Find where the given text appears and provide that cell's center as (X, Y) coordinate. 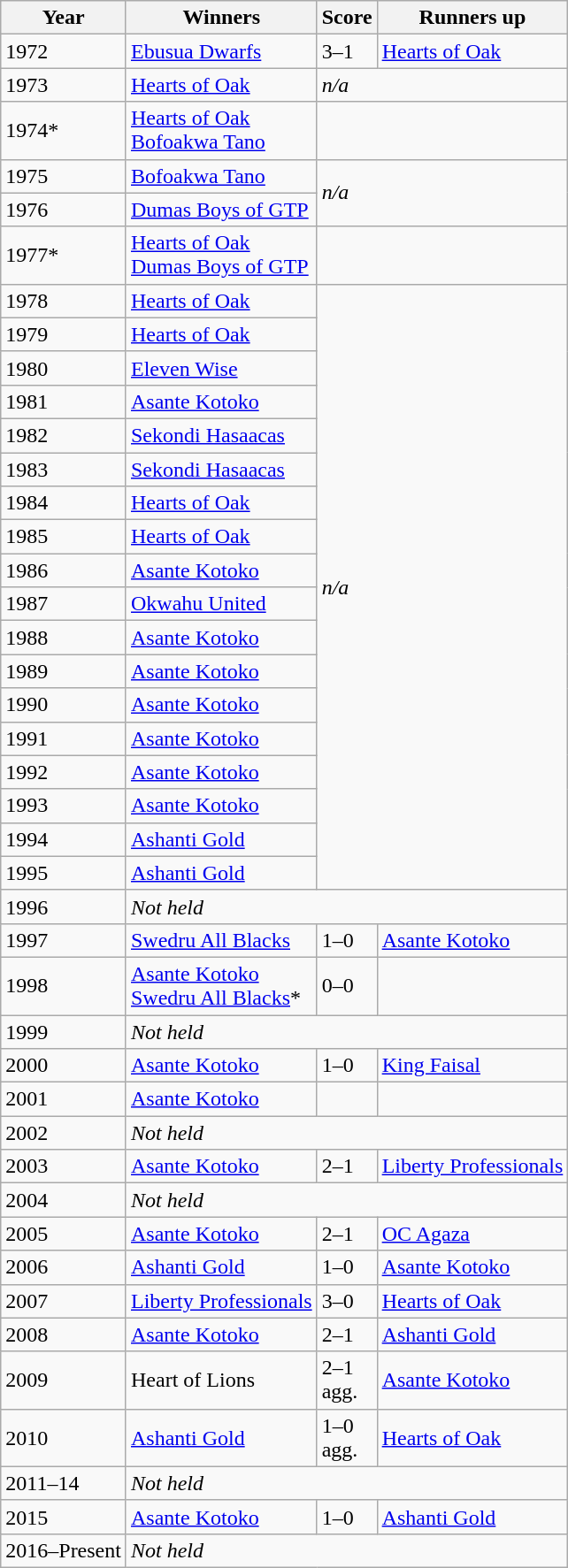
1972 (64, 51)
1983 (64, 470)
1985 (64, 537)
1984 (64, 503)
Heart of Lions (221, 1380)
2016–Present (64, 1550)
Asante KotokoSwedru All Blacks* (221, 985)
1976 (64, 210)
2004 (64, 1200)
1999 (64, 1032)
1–0agg. (347, 1438)
Hearts of OakBofoakwa Tano (221, 131)
Runners up (472, 18)
2–1agg. (347, 1380)
Dumas Boys of GTP (221, 210)
1975 (64, 176)
2001 (64, 1099)
2003 (64, 1166)
1978 (64, 301)
Ebusua Dwarfs (221, 51)
1988 (64, 638)
1973 (64, 85)
2010 (64, 1438)
2015 (64, 1517)
1979 (64, 334)
2000 (64, 1066)
1982 (64, 435)
1998 (64, 985)
Eleven Wise (221, 368)
Score (347, 18)
Swedru All Blacks (221, 940)
1997 (64, 940)
2006 (64, 1267)
2005 (64, 1234)
0–0 (347, 985)
1986 (64, 570)
1994 (64, 839)
1989 (64, 671)
2011–14 (64, 1483)
Year (64, 18)
1977* (64, 255)
1993 (64, 806)
1980 (64, 368)
1987 (64, 604)
2007 (64, 1301)
3–0 (347, 1301)
Okwahu United (221, 604)
OC Agaza (472, 1234)
Hearts of OakDumas Boys of GTP (221, 255)
1981 (64, 402)
Bofoakwa Tano (221, 176)
1992 (64, 772)
3–1 (347, 51)
King Faisal (472, 1066)
2008 (64, 1335)
1990 (64, 705)
1991 (64, 738)
1996 (64, 906)
1995 (64, 873)
1974* (64, 131)
Winners (221, 18)
2009 (64, 1380)
2002 (64, 1133)
